Return the (X, Y) coordinate for the center point of the cell that contains the specified text.  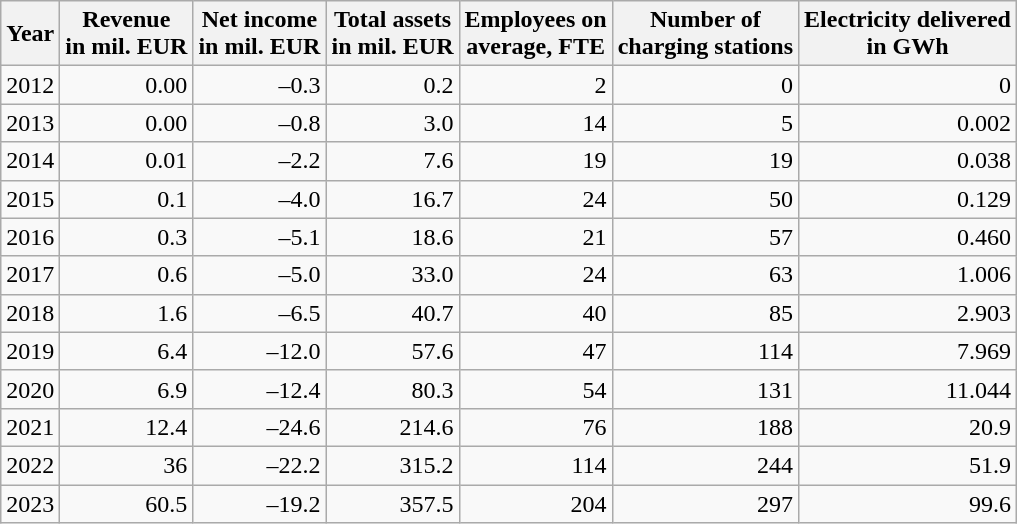
21 (536, 237)
Year (30, 34)
188 (705, 427)
–24.6 (260, 427)
16.7 (392, 199)
204 (536, 503)
131 (705, 389)
0.002 (908, 123)
40.7 (392, 313)
0.6 (126, 275)
0.3 (126, 237)
–5.0 (260, 275)
–6.5 (260, 313)
–19.2 (260, 503)
–2.2 (260, 161)
2.903 (908, 313)
Number of charging stations (705, 34)
1.6 (126, 313)
0.129 (908, 199)
5 (705, 123)
Electricity delivered in GWh (908, 34)
12.4 (126, 427)
60.5 (126, 503)
2014 (30, 161)
33.0 (392, 275)
2017 (30, 275)
2021 (30, 427)
6.9 (126, 389)
2020 (30, 389)
–0.8 (260, 123)
Revenuein mil. EUR (126, 34)
0.038 (908, 161)
Employees on average, FTE (536, 34)
80.3 (392, 389)
2013 (30, 123)
20.9 (908, 427)
Net incomein mil. EUR (260, 34)
297 (705, 503)
–4.0 (260, 199)
6.4 (126, 351)
357.5 (392, 503)
1.006 (908, 275)
2012 (30, 85)
7.6 (392, 161)
315.2 (392, 465)
244 (705, 465)
–12.4 (260, 389)
85 (705, 313)
3.0 (392, 123)
2015 (30, 199)
2016 (30, 237)
–12.0 (260, 351)
18.6 (392, 237)
63 (705, 275)
–22.2 (260, 465)
99.6 (908, 503)
11.044 (908, 389)
–0.3 (260, 85)
47 (536, 351)
2 (536, 85)
14 (536, 123)
0.2 (392, 85)
76 (536, 427)
57.6 (392, 351)
57 (705, 237)
2023 (30, 503)
40 (536, 313)
36 (126, 465)
50 (705, 199)
51.9 (908, 465)
0.1 (126, 199)
2022 (30, 465)
0.460 (908, 237)
2019 (30, 351)
–5.1 (260, 237)
214.6 (392, 427)
2018 (30, 313)
Total assetsin mil. EUR (392, 34)
54 (536, 389)
7.969 (908, 351)
0.01 (126, 161)
